Determine the [x, y] coordinate at the center of the cell enclosing the given text.  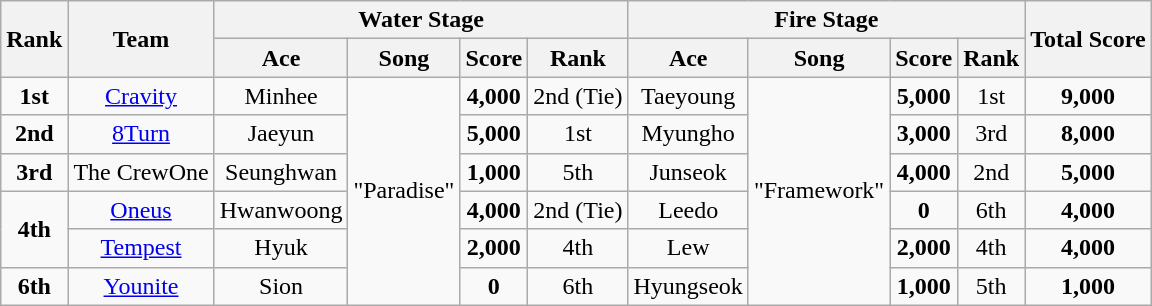
3,000 [924, 134]
Sion [281, 286]
8Turn [141, 134]
Taeyoung [688, 96]
Hyungseok [688, 286]
Lew [688, 248]
Water Stage [421, 20]
Hwanwoong [281, 210]
Myungho [688, 134]
"Paradise" [404, 191]
9,000 [1088, 96]
Cravity [141, 96]
Younite [141, 286]
8,000 [1088, 134]
Fire Stage [826, 20]
"Framework" [818, 191]
Hyuk [281, 248]
Junseok [688, 172]
Leedo [688, 210]
The CrewOne [141, 172]
Seunghwan [281, 172]
Tempest [141, 248]
Total Score [1088, 39]
Oneus [141, 210]
Team [141, 39]
Jaeyun [281, 134]
Minhee [281, 96]
